Return (x, y) of the center of cell containing provided text 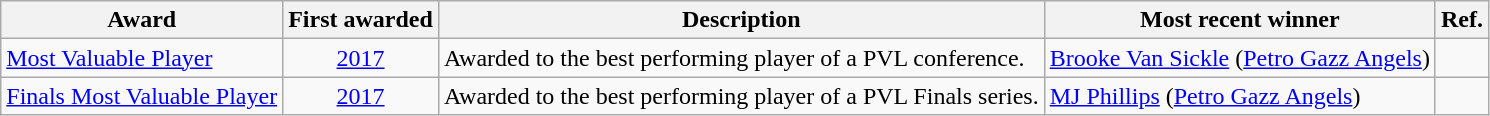
Description (741, 20)
First awarded (361, 20)
Award (142, 20)
MJ Phillips (Petro Gazz Angels) (1240, 96)
Most recent winner (1240, 20)
Awarded to the best performing player of a PVL conference. (741, 58)
Awarded to the best performing player of a PVL Finals series. (741, 96)
Brooke Van Sickle (Petro Gazz Angels) (1240, 58)
Ref. (1462, 20)
Finals Most Valuable Player (142, 96)
Most Valuable Player (142, 58)
